Search for the cell housing the specified text and yield its [X, Y] center coordinate. 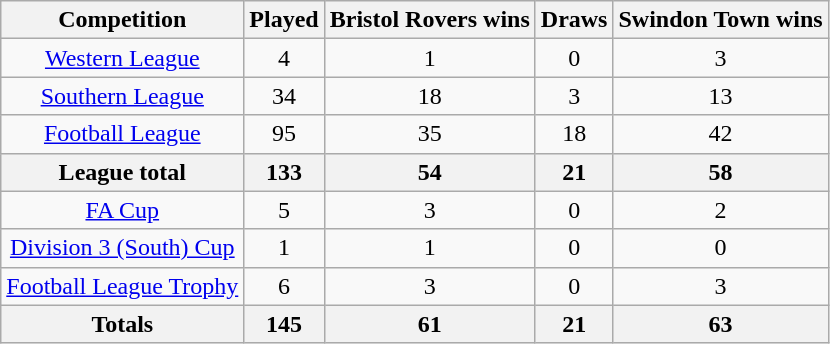
54 [430, 172]
Football League [122, 134]
4 [284, 58]
2 [720, 210]
Totals [122, 324]
63 [720, 324]
58 [720, 172]
League total [122, 172]
Bristol Rovers wins [430, 20]
Western League [122, 58]
42 [720, 134]
FA Cup [122, 210]
Played [284, 20]
Competition [122, 20]
34 [284, 96]
Football League Trophy [122, 286]
6 [284, 286]
Draws [574, 20]
Southern League [122, 96]
145 [284, 324]
13 [720, 96]
35 [430, 134]
5 [284, 210]
Division 3 (South) Cup [122, 248]
95 [284, 134]
133 [284, 172]
Swindon Town wins [720, 20]
61 [430, 324]
